Detect which cell encompasses the target text, then output its [x, y] center coordinate. 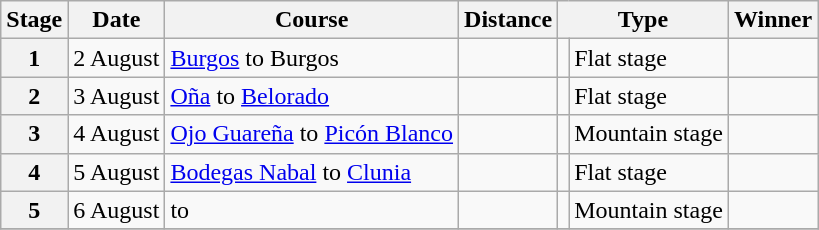
3 August [116, 96]
Distance [508, 20]
5 August [116, 172]
2 August [116, 58]
3 [34, 134]
Burgos to Burgos [312, 58]
4 [34, 172]
Oña to Belorado [312, 96]
4 August [116, 134]
6 August [116, 210]
Course [312, 20]
Winner [772, 20]
5 [34, 210]
Stage [34, 20]
Ojo Guareña to Picón Blanco [312, 134]
Type [644, 20]
Bodegas Nabal to Clunia [312, 172]
2 [34, 96]
1 [34, 58]
Date [116, 20]
to [312, 210]
